Pinpoint the cell where the given text exists, returning its (X, Y) midpoint coordinate. 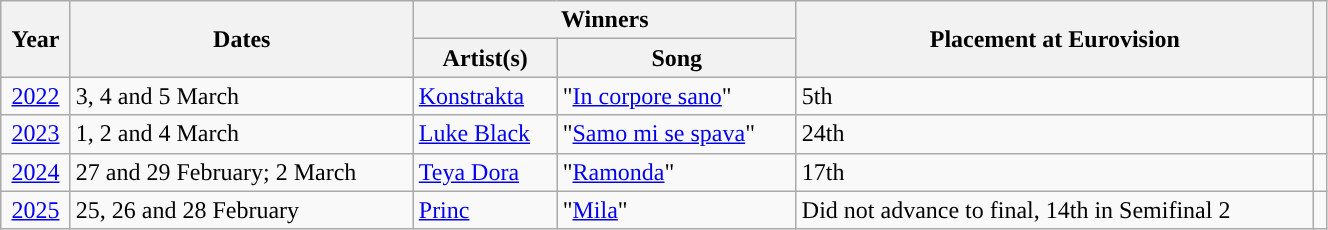
Dates (242, 39)
1, 2 and 4 March (242, 134)
Luke Black (485, 134)
"Samo mi se spava" (676, 134)
Placement at Eurovision (1054, 39)
5th (1054, 96)
25, 26 and 28 February (242, 210)
Princ (485, 210)
2022 (36, 96)
2023 (36, 134)
3, 4 and 5 March (242, 96)
24th (1054, 134)
"In corpore sano" (676, 96)
"Mila" (676, 210)
Did not advance to final, 14th in Semifinal 2 (1054, 210)
Song (676, 58)
2025 (36, 210)
"Ramonda" (676, 172)
2024 (36, 172)
Winners (604, 20)
Teya Dora (485, 172)
Konstrakta (485, 96)
Year (36, 39)
Artist(s) (485, 58)
17th (1054, 172)
27 and 29 February; 2 March (242, 172)
